Return the [x, y] coordinate for the center point of the cell that contains the specified text.  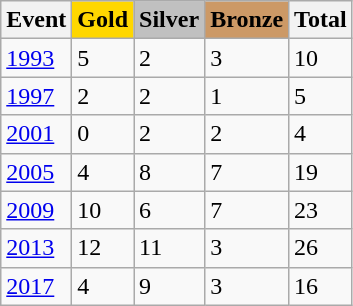
16 [321, 286]
23 [321, 210]
1993 [36, 58]
1997 [36, 96]
2001 [36, 134]
2013 [36, 248]
Gold [103, 20]
26 [321, 248]
Event [36, 20]
Bronze [247, 20]
9 [170, 286]
0 [103, 134]
2005 [36, 172]
8 [170, 172]
12 [103, 248]
2017 [36, 286]
Total [321, 20]
11 [170, 248]
1 [247, 96]
Silver [170, 20]
19 [321, 172]
2009 [36, 210]
6 [170, 210]
